Search for the cell housing the specified text and yield its [X, Y] center coordinate. 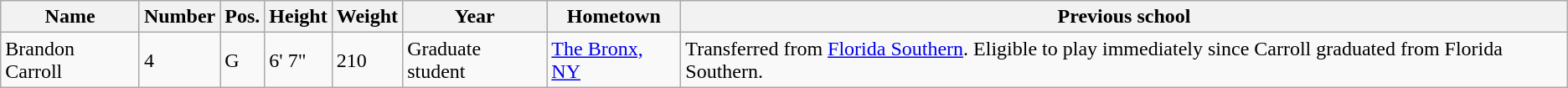
4 [179, 60]
Graduate student [475, 60]
Year [475, 17]
Name [70, 17]
Pos. [243, 17]
Brandon Carroll [70, 60]
6' 7" [298, 60]
Number [179, 17]
Weight [367, 17]
Transferred from Florida Southern. Eligible to play immediately since Carroll graduated from Florida Southern. [1124, 60]
The Bronx, NY [614, 60]
G [243, 60]
Hometown [614, 17]
Height [298, 17]
Previous school [1124, 17]
210 [367, 60]
